Capture the cell that displays the provided text and extract its [x, y] central coordinate. 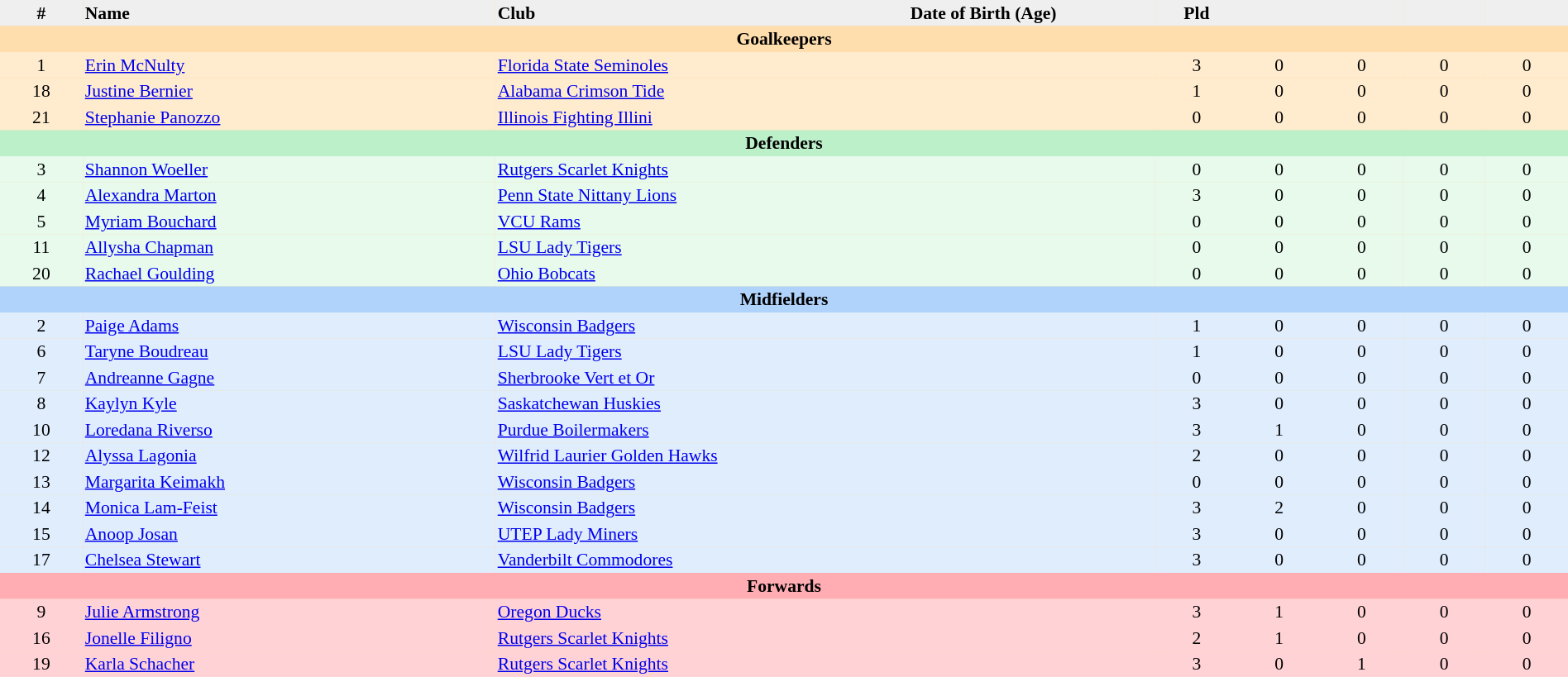
13 [41, 482]
Oregon Ducks [701, 612]
9 [41, 612]
Stephanie Panozzo [289, 117]
Rachael Goulding [289, 274]
Pld [1197, 13]
Margarita Keimakh [289, 482]
Illinois Fighting Illini [701, 117]
Goalkeepers [784, 40]
Anoop Josan [289, 534]
Sherbrooke Vert et Or [701, 378]
Wilfrid Laurier Golden Hawks [701, 456]
Paige Adams [289, 326]
Myriam Bouchard [289, 222]
5 [41, 222]
Purdue Boilermakers [701, 430]
Julie Armstrong [289, 612]
6 [41, 352]
14 [41, 508]
Taryne Boudreau [289, 352]
Andreanne Gagne [289, 378]
Jonelle Filigno [289, 638]
Ohio Bobcats [701, 274]
Alyssa Lagonia [289, 456]
10 [41, 430]
15 [41, 534]
Kaylyn Kyle [289, 403]
7 [41, 378]
11 [41, 248]
Saskatchewan Huskies [701, 403]
18 [41, 91]
Chelsea Stewart [289, 560]
4 [41, 195]
VCU Rams [701, 222]
Date of Birth (Age) [1032, 13]
# [41, 13]
Vanderbilt Commodores [701, 560]
21 [41, 117]
Florida State Seminoles [701, 65]
Loredana Riverso [289, 430]
Shannon Woeller [289, 169]
16 [41, 638]
20 [41, 274]
17 [41, 560]
Club [701, 13]
Alexandra Marton [289, 195]
Justine Bernier [289, 91]
Erin McNulty [289, 65]
12 [41, 456]
8 [41, 403]
Midfielders [784, 299]
Monica Lam-Feist [289, 508]
Penn State Nittany Lions [701, 195]
Alabama Crimson Tide [701, 91]
Forwards [784, 586]
UTEP Lady Miners [701, 534]
Defenders [784, 144]
Name [289, 13]
Allysha Chapman [289, 248]
